Scan for the cell matching the given text and deliver its [x, y] coordinate at center. 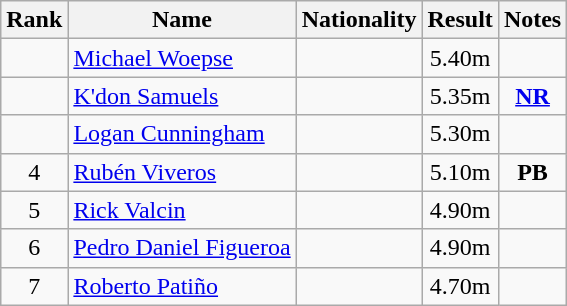
4.70m [460, 286]
Name [182, 20]
5 [34, 210]
6 [34, 248]
Roberto Patiño [182, 286]
Rank [34, 20]
Rubén Viveros [182, 172]
Rick Valcin [182, 210]
Nationality [359, 20]
K'don Samuels [182, 96]
7 [34, 286]
5.30m [460, 134]
Result [460, 20]
NR [532, 96]
5.10m [460, 172]
5.40m [460, 58]
PB [532, 172]
4 [34, 172]
Logan Cunningham [182, 134]
Michael Woepse [182, 58]
Notes [532, 20]
5.35m [460, 96]
Pedro Daniel Figueroa [182, 248]
